Pinpoint the cell where the given text exists, returning its (x, y) midpoint coordinate. 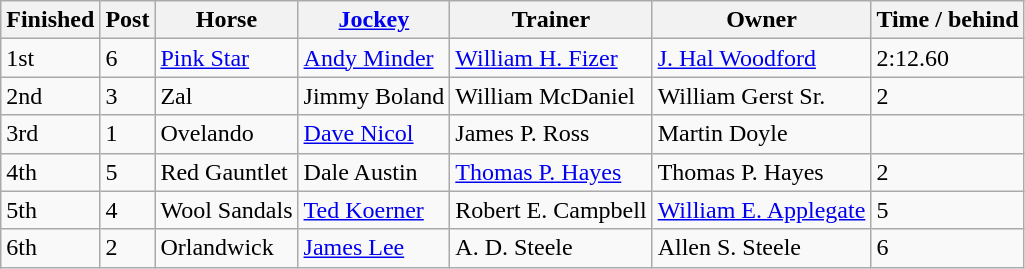
Zal (226, 96)
William McDaniel (551, 96)
Dave Nicol (374, 134)
2:12.60 (948, 58)
6th (50, 248)
4 (128, 210)
4th (50, 172)
1 (128, 134)
Dale Austin (374, 172)
William H. Fizer (551, 58)
Wool Sandals (226, 210)
5th (50, 210)
William Gerst Sr. (762, 96)
J. Hal Woodford (762, 58)
Trainer (551, 20)
2nd (50, 96)
1st (50, 58)
Andy Minder (374, 58)
Robert E. Campbell (551, 210)
Jimmy Boland (374, 96)
Post (128, 20)
William E. Applegate (762, 210)
Owner (762, 20)
Red Gauntlet (226, 172)
Time / behind (948, 20)
Martin Doyle (762, 134)
Finished (50, 20)
3rd (50, 134)
Horse (226, 20)
James Lee (374, 248)
Allen S. Steele (762, 248)
Ovelando (226, 134)
Jockey (374, 20)
James P. Ross (551, 134)
Orlandwick (226, 248)
A. D. Steele (551, 248)
Pink Star (226, 58)
Ted Koerner (374, 210)
3 (128, 96)
